Return the [X, Y] coordinate for the center point of the cell that contains the specified text.  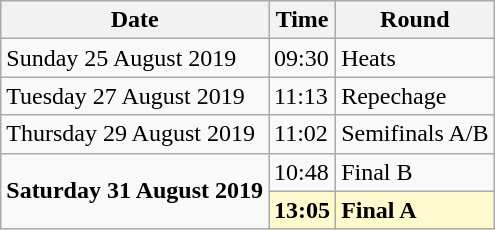
10:48 [302, 172]
09:30 [302, 58]
Thursday 29 August 2019 [135, 134]
Date [135, 20]
11:13 [302, 96]
Tuesday 27 August 2019 [135, 96]
Round [415, 20]
Repechage [415, 96]
Semifinals A/B [415, 134]
11:02 [302, 134]
Final A [415, 210]
13:05 [302, 210]
Heats [415, 58]
Final B [415, 172]
Saturday 31 August 2019 [135, 191]
Time [302, 20]
Sunday 25 August 2019 [135, 58]
